Find where the given text appears and provide that cell's center as [x, y] coordinate. 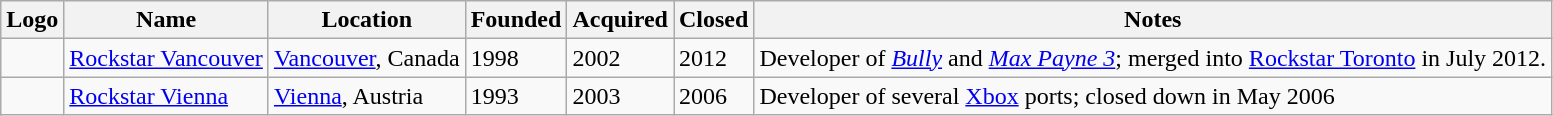
Developer of Bully and Max Payne 3; merged into Rockstar Toronto in July 2012. [1153, 58]
Logo [32, 20]
1998 [516, 58]
1993 [516, 96]
2006 [714, 96]
Location [366, 20]
Founded [516, 20]
2002 [620, 58]
Vienna, Austria [366, 96]
Vancouver, Canada [366, 58]
Name [166, 20]
2003 [620, 96]
Rockstar Vienna [166, 96]
Acquired [620, 20]
Closed [714, 20]
Notes [1153, 20]
2012 [714, 58]
Rockstar Vancouver [166, 58]
Developer of several Xbox ports; closed down in May 2006 [1153, 96]
